Determine the [x, y] coordinate at the center of the cell enclosing the given text.  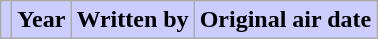
Written by [132, 20]
Original air date [286, 20]
Year [42, 20]
